Search for the cell housing the specified text and yield its (X, Y) center coordinate. 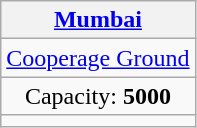
Mumbai (98, 20)
Cooperage Ground (98, 58)
Capacity: 5000 (98, 96)
